Determine the [X, Y] coordinate at the center of the cell enclosing the given text.  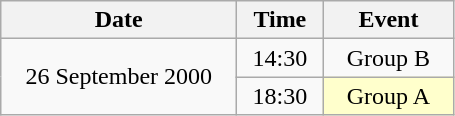
Group A [388, 96]
18:30 [280, 96]
Date [119, 20]
Time [280, 20]
14:30 [280, 58]
Event [388, 20]
Group B [388, 58]
26 September 2000 [119, 77]
